Return [x, y] of the center of cell containing provided text 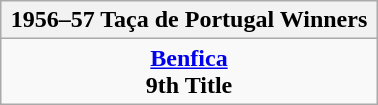
Benfica9th Title [189, 72]
1956–57 Taça de Portugal Winners [189, 20]
